From the cell containing the given text, extract its center point as (X, Y) coordinate. 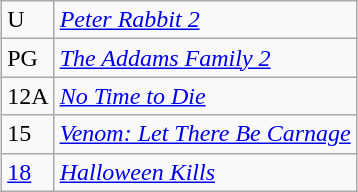
PG (28, 58)
18 (28, 172)
The Addams Family 2 (205, 58)
Halloween Kills (205, 172)
12A (28, 96)
Peter Rabbit 2 (205, 20)
U (28, 20)
Venom: Let There Be Carnage (205, 134)
15 (28, 134)
No Time to Die (205, 96)
